Output the (x, y) coordinate of the center of the cell containing the given text.  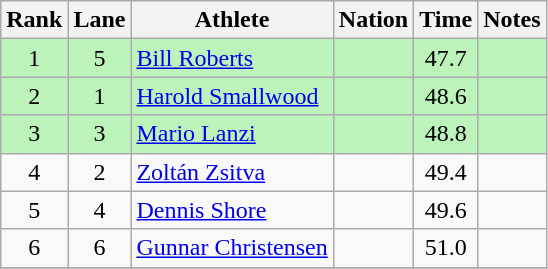
Notes (512, 20)
51.0 (446, 248)
49.4 (446, 172)
49.6 (446, 210)
48.6 (446, 96)
Athlete (232, 20)
Bill Roberts (232, 58)
Mario Lanzi (232, 134)
Harold Smallwood (232, 96)
Lane (100, 20)
Rank (34, 20)
47.7 (446, 58)
Nation (373, 20)
48.8 (446, 134)
Gunnar Christensen (232, 248)
Zoltán Zsitva (232, 172)
Dennis Shore (232, 210)
Time (446, 20)
